Extract the (X, Y) coordinate from the center of the cell holding the provided text.  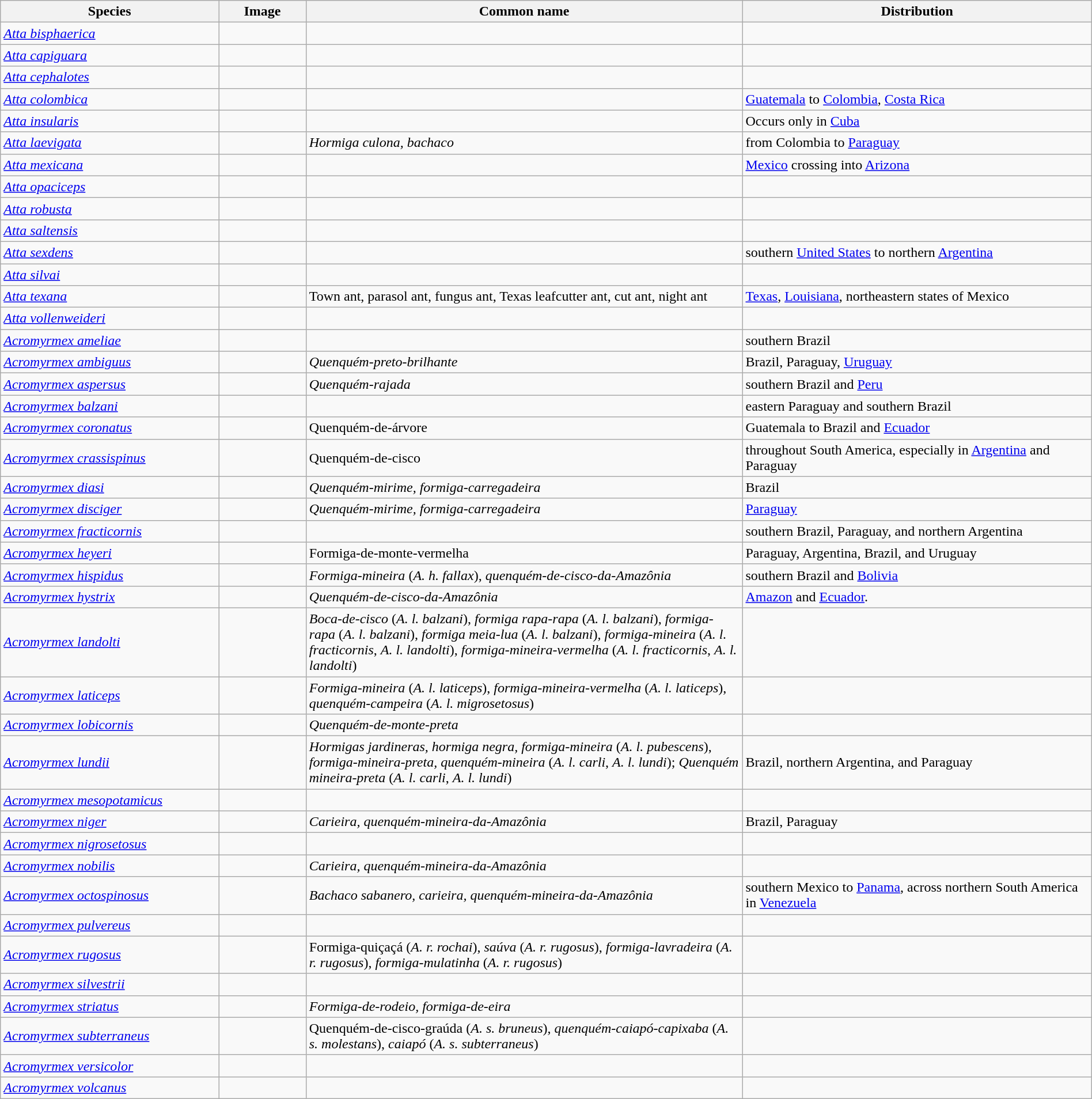
from Colombia to Paraguay (917, 143)
Guatemala to Brazil and Ecuador (917, 428)
Quenquém-preto-brilhante (524, 362)
Quenquém-de-monte-preta (524, 725)
Atta capiguara (109, 55)
Atta vollenweideri (109, 319)
Acromyrmex disciger (109, 509)
Atta laevigata (109, 143)
Acromyrmex crassispinus (109, 457)
Acromyrmex subterraneus (109, 1036)
Acromyrmex nobilis (109, 866)
Acromyrmex silvestrii (109, 984)
Acromyrmex hispidus (109, 575)
Brazil, northern Argentina, and Paraguay (917, 763)
Acromyrmex fracticornis (109, 531)
Acromyrmex octospinosus (109, 895)
Acromyrmex hystrix (109, 597)
Acromyrmex landolti (109, 642)
Quenquém-de-cisco-graúda (A. s. bruneus), quenquém-caiapó-capixaba (A. s. molestans), caiapó (A. s. subterraneus) (524, 1036)
Acromyrmex aspersus (109, 384)
Hormiga culona, bachaco (524, 143)
Paraguay, Argentina, Brazil, and Uruguay (917, 553)
Formiga-de-rodeio, formiga-de-eira (524, 1006)
Acromyrmex niger (109, 822)
Brazil, Paraguay (917, 822)
Acromyrmex lobicornis (109, 725)
Brazil (917, 487)
Mexico crossing into Arizona (917, 165)
Quenquém-de-cisco-da-Amazônia (524, 597)
Acromyrmex pulvereus (109, 925)
southern Brazil and Bolivia (917, 575)
Distribution (917, 12)
Atta robusta (109, 209)
Formiga-mineira (A. h. fallax), quenquém-de-cisco-da-Amazônia (524, 575)
Acromyrmex diasi (109, 487)
Atta colombica (109, 99)
Paraguay (917, 509)
Quenquém-rajada (524, 384)
Acromyrmex striatus (109, 1006)
Acromyrmex volcanus (109, 1087)
throughout South America, especially in Argentina and Paraguay (917, 457)
Acromyrmex balzani (109, 406)
Species (109, 12)
Quenquém-de-árvore (524, 428)
Atta cephalotes (109, 77)
Acromyrmex ameliae (109, 340)
Atta bisphaerica (109, 33)
Acromyrmex versicolor (109, 1066)
Bachaco sabanero, carieira, quenquém-mineira-da-Amazônia (524, 895)
southern Brazil and Peru (917, 384)
Atta texana (109, 297)
Texas, Louisiana, northeastern states of Mexico (917, 297)
Atta opaciceps (109, 187)
Common name (524, 12)
Image (263, 12)
Town ant, parasol ant, fungus ant, Texas leafcutter ant, cut ant, night ant (524, 297)
southern United States to northern Argentina (917, 252)
Acromyrmex coronatus (109, 428)
Acromyrmex rugosus (109, 955)
Acromyrmex ambiguus (109, 362)
Formiga-mineira (A. l. laticeps), formiga-mineira-vermelha (A. l. laticeps), quenquém-campeira (A. l. migrosetosus) (524, 695)
Atta saltensis (109, 230)
Atta sexdens (109, 252)
Guatemala to Colombia, Costa Rica (917, 99)
Quenquém-de-cisco (524, 457)
Acromyrmex laticeps (109, 695)
Amazon and Ecuador. (917, 597)
Atta insularis (109, 121)
Brazil, Paraguay, Uruguay (917, 362)
Atta mexicana (109, 165)
Acromyrmex mesopotamicus (109, 800)
southern Brazil (917, 340)
Acromyrmex lundii (109, 763)
Acromyrmex heyeri (109, 553)
Occurs only in Cuba (917, 121)
Atta silvai (109, 275)
eastern Paraguay and southern Brazil (917, 406)
Formiga-quiçaçá (A. r. rochai), saúva (A. r. rugosus), formiga-lavradeira (A. r. rugosus), formiga-mulatinha (A. r. rugosus) (524, 955)
southern Mexico to Panama, across northern South America in Venezuela (917, 895)
Acromyrmex nigrosetosus (109, 844)
southern Brazil, Paraguay, and northern Argentina (917, 531)
Formiga-de-monte-vermelha (524, 553)
